Detect which cell encompasses the target text, then output its (x, y) center coordinate. 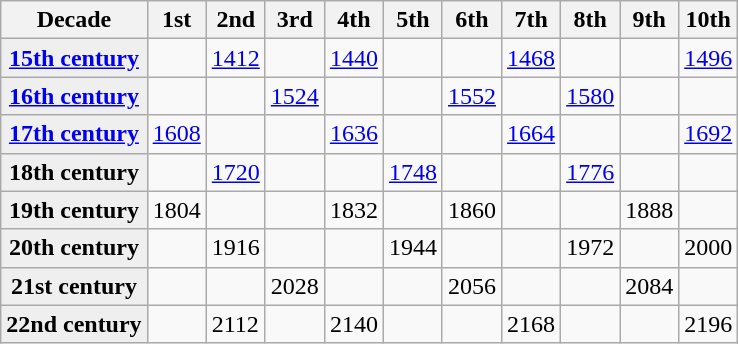
1496 (708, 58)
2112 (236, 324)
1580 (590, 96)
10th (708, 20)
1412 (236, 58)
2nd (236, 20)
1888 (650, 210)
1608 (176, 134)
1468 (532, 58)
7th (532, 20)
1692 (708, 134)
1720 (236, 172)
15th century (74, 58)
2196 (708, 324)
1944 (412, 248)
2168 (532, 324)
20th century (74, 248)
2028 (294, 286)
6th (472, 20)
8th (590, 20)
1748 (412, 172)
2084 (650, 286)
19th century (74, 210)
5th (412, 20)
21st century (74, 286)
1524 (294, 96)
16th century (74, 96)
22nd century (74, 324)
Decade (74, 20)
1972 (590, 248)
1664 (532, 134)
1776 (590, 172)
18th century (74, 172)
1916 (236, 248)
2140 (354, 324)
2056 (472, 286)
2000 (708, 248)
1st (176, 20)
3rd (294, 20)
1804 (176, 210)
1440 (354, 58)
4th (354, 20)
1636 (354, 134)
1552 (472, 96)
9th (650, 20)
17th century (74, 134)
1860 (472, 210)
1832 (354, 210)
